From the cell containing the given text, extract its center point as (X, Y) coordinate. 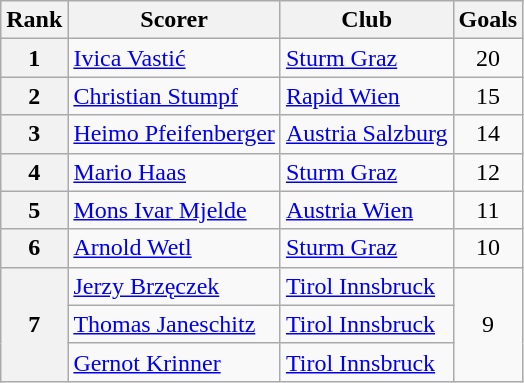
Thomas Janeschitz (174, 324)
9 (488, 324)
6 (34, 248)
Goals (488, 20)
Heimo Pfeifenberger (174, 134)
Mons Ivar Mjelde (174, 210)
5 (34, 210)
14 (488, 134)
Club (366, 20)
1 (34, 58)
7 (34, 324)
2 (34, 96)
20 (488, 58)
10 (488, 248)
Christian Stumpf (174, 96)
15 (488, 96)
Rapid Wien (366, 96)
Ivica Vastić (174, 58)
Gernot Krinner (174, 362)
3 (34, 134)
Rank (34, 20)
11 (488, 210)
Scorer (174, 20)
Arnold Wetl (174, 248)
12 (488, 172)
Mario Haas (174, 172)
Jerzy Brzęczek (174, 286)
Austria Salzburg (366, 134)
4 (34, 172)
Austria Wien (366, 210)
